Return the [x, y] coordinate for the center point of the cell that contains the specified text.  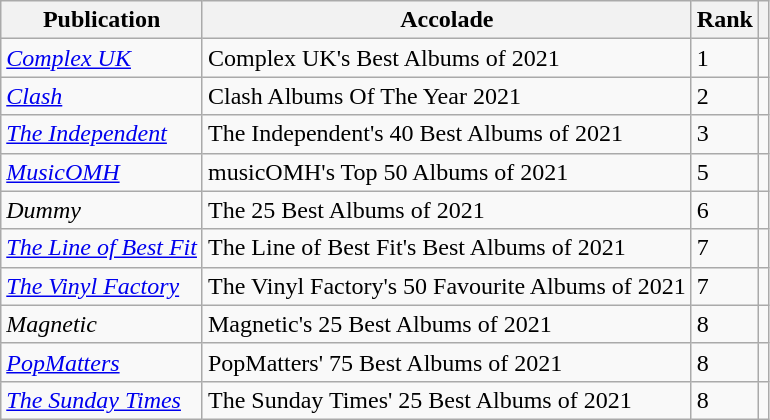
5 [724, 172]
musicOMH's Top 50 Albums of 2021 [446, 172]
The Sunday Times' 25 Best Albums of 2021 [446, 400]
Magnetic [102, 324]
The Line of Best Fit [102, 248]
PopMatters' 75 Best Albums of 2021 [446, 362]
The Vinyl Factory [102, 286]
The Independent's 40 Best Albums of 2021 [446, 134]
Publication [102, 20]
PopMatters [102, 362]
2 [724, 96]
Clash Albums Of The Year 2021 [446, 96]
Accolade [446, 20]
Rank [724, 20]
The Vinyl Factory's 50 Favourite Albums of 2021 [446, 286]
The 25 Best Albums of 2021 [446, 210]
3 [724, 134]
The Independent [102, 134]
6 [724, 210]
MusicOMH [102, 172]
Dummy [102, 210]
The Line of Best Fit's Best Albums of 2021 [446, 248]
Magnetic's 25 Best Albums of 2021 [446, 324]
Complex UK [102, 58]
1 [724, 58]
The Sunday Times [102, 400]
Clash [102, 96]
Complex UK's Best Albums of 2021 [446, 58]
